Detect which cell encompasses the target text, then output its [x, y] center coordinate. 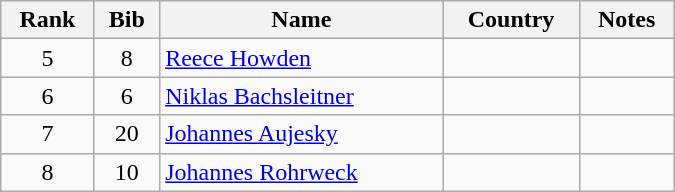
Niklas Bachsleitner [302, 96]
5 [48, 58]
Johannes Aujesky [302, 134]
Bib [127, 20]
Notes [626, 20]
10 [127, 172]
20 [127, 134]
Johannes Rohrweck [302, 172]
7 [48, 134]
Country [511, 20]
Rank [48, 20]
Name [302, 20]
Reece Howden [302, 58]
